Pinpoint the cell where the given text exists, returning its (x, y) midpoint coordinate. 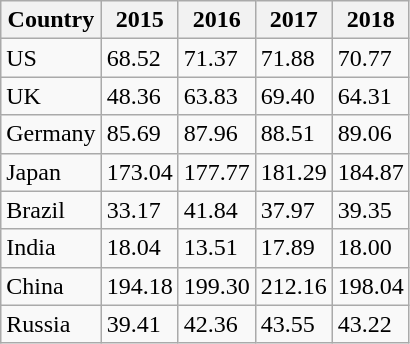
64.31 (370, 96)
Japan (51, 172)
41.84 (216, 210)
177.77 (216, 172)
85.69 (140, 134)
39.41 (140, 324)
India (51, 248)
89.06 (370, 134)
UK (51, 96)
18.00 (370, 248)
199.30 (216, 286)
42.36 (216, 324)
2018 (370, 20)
Russia (51, 324)
43.55 (294, 324)
198.04 (370, 286)
68.52 (140, 58)
China (51, 286)
48.36 (140, 96)
US (51, 58)
181.29 (294, 172)
194.18 (140, 286)
70.77 (370, 58)
Brazil (51, 210)
173.04 (140, 172)
184.87 (370, 172)
63.83 (216, 96)
33.17 (140, 210)
37.97 (294, 210)
71.37 (216, 58)
17.89 (294, 248)
2015 (140, 20)
88.51 (294, 134)
Country (51, 20)
2017 (294, 20)
69.40 (294, 96)
212.16 (294, 286)
43.22 (370, 324)
87.96 (216, 134)
Germany (51, 134)
18.04 (140, 248)
39.35 (370, 210)
2016 (216, 20)
13.51 (216, 248)
71.88 (294, 58)
